Determine the (x, y) coordinate at the center of the cell enclosing the given text.  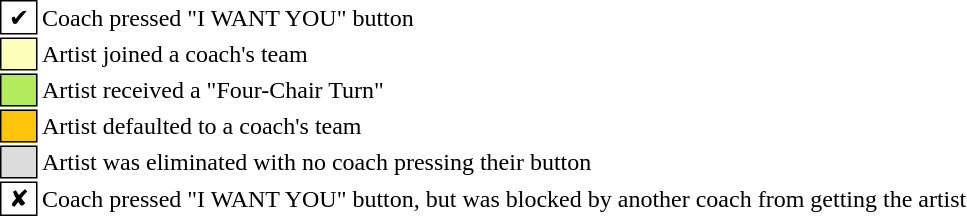
Artist joined a coach's team (504, 54)
Artist received a "Four-Chair Turn" (504, 90)
Coach pressed "I WANT YOU" button, but was blocked by another coach from getting the artist (504, 199)
Coach pressed "I WANT YOU" button (504, 17)
✘ (19, 199)
Artist defaulted to a coach's team (504, 126)
✔ (19, 17)
Artist was eliminated with no coach pressing their button (504, 162)
